Provide the (x, y) coordinate of the cell's center where the given text is located.  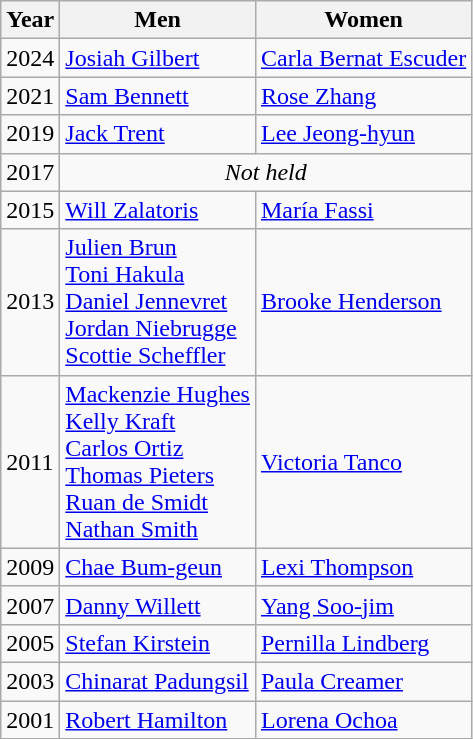
Not held (266, 172)
Will Zalatoris (158, 210)
2015 (30, 210)
Josiah Gilbert (158, 58)
2007 (30, 605)
Jack Trent (158, 134)
Lexi Thompson (363, 567)
Victoria Tanco (363, 462)
2003 (30, 681)
2024 (30, 58)
Chae Bum-geun (158, 567)
2013 (30, 302)
Sam Bennett (158, 96)
Year (30, 20)
2005 (30, 643)
2021 (30, 96)
Mackenzie Hughes Kelly Kraft Carlos Ortiz Thomas Pieters Ruan de Smidt Nathan Smith (158, 462)
2001 (30, 719)
2017 (30, 172)
Yang Soo-jim (363, 605)
Rose Zhang (363, 96)
2011 (30, 462)
Pernilla Lindberg (363, 643)
2009 (30, 567)
Women (363, 20)
Men (158, 20)
Lorena Ochoa (363, 719)
Brooke Henderson (363, 302)
Danny Willett (158, 605)
María Fassi (363, 210)
Julien Brun Toni Hakula Daniel Jennevret Jordan Niebrugge Scottie Scheffler (158, 302)
Chinarat Padungsil (158, 681)
2019 (30, 134)
Carla Bernat Escuder (363, 58)
Robert Hamilton (158, 719)
Stefan Kirstein (158, 643)
Lee Jeong-hyun (363, 134)
Paula Creamer (363, 681)
